Scan for the cell matching the given text and deliver its [x, y] coordinate at center. 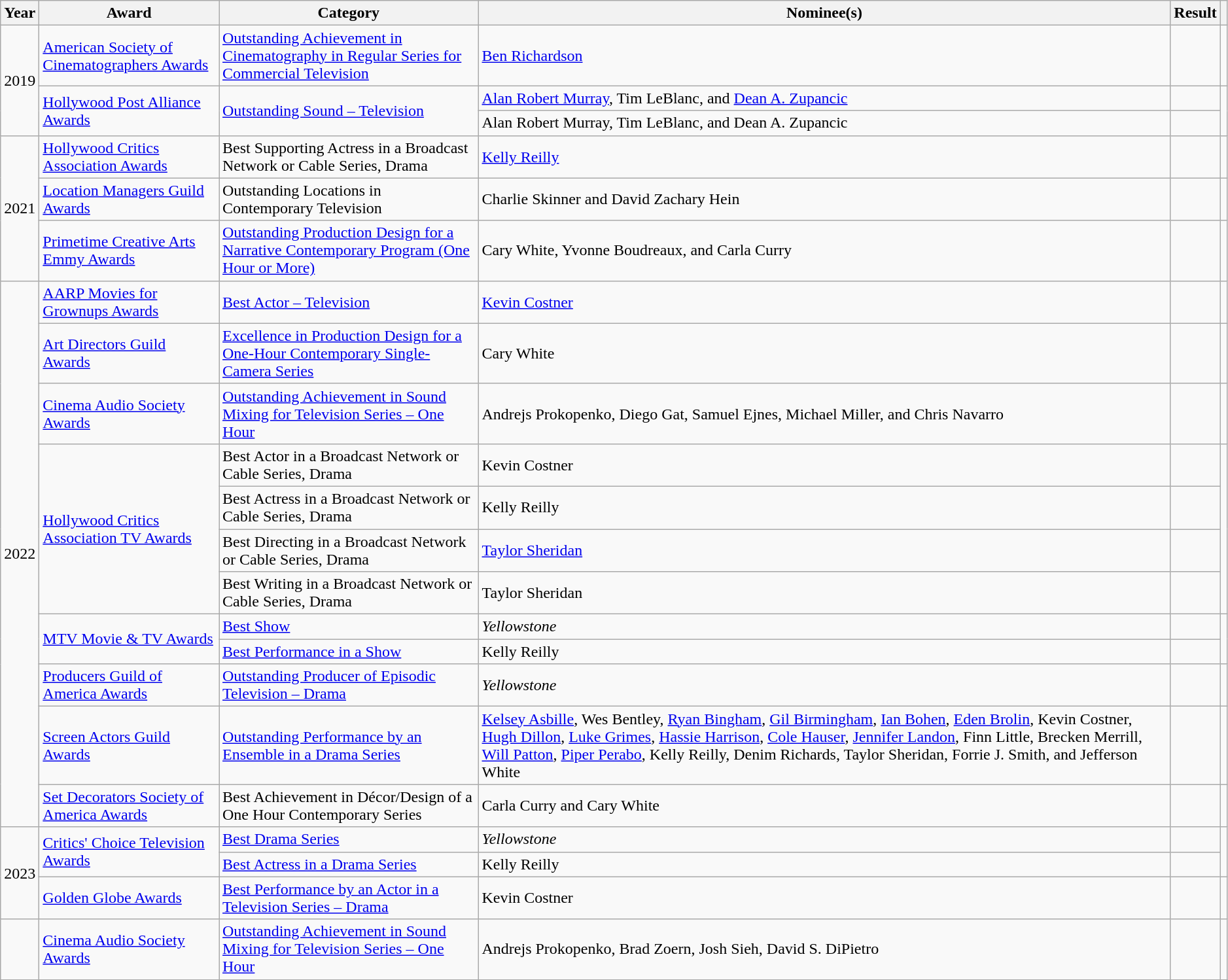
Nominee(s) [824, 13]
Best Actor in a Broadcast Network or Cable Series, Drama [348, 464]
Charlie Skinner and David Zachary Hein [824, 199]
Ben Richardson [824, 56]
Best Writing in a Broadcast Network or Cable Series, Drama [348, 593]
Cary White, Yvonne Boudreaux, and Carla Curry [824, 251]
Best Supporting Actress in a Broadcast Network or Cable Series, Drama [348, 157]
Best Actress in a Broadcast Network or Cable Series, Drama [348, 508]
Outstanding Producer of Episodic Television – Drama [348, 686]
Producers Guild of America Awards [130, 686]
Hollywood Critics Association Awards [130, 157]
Carla Curry and Cary White [824, 806]
Best Drama Series [348, 839]
Cary White [824, 353]
Andrejs Prokopenko, Brad Zoern, Josh Sieh, David S. DiPietro [824, 949]
Best Performance by an Actor in a Television Series – Drama [348, 898]
2023 [20, 873]
2019 [20, 80]
Golden Globe Awards [130, 898]
Outstanding Production Design for a Narrative Contemporary Program (One Hour or More) [348, 251]
Location Managers Guild Awards [130, 199]
2021 [20, 208]
Critics' Choice Television Awards [130, 852]
AARP Movies for Grownups Awards [130, 302]
Set Decorators Society of America Awards [130, 806]
Art Directors Guild Awards [130, 353]
Best Actress in a Drama Series [348, 864]
Screen Actors Guild Awards [130, 746]
Best Show [348, 627]
Best Performance in a Show [348, 652]
Outstanding Locations in Contemporary Television [348, 199]
Best Achievement in Décor/Design of a One Hour Contemporary Series [348, 806]
Hollywood Post Alliance Awards [130, 111]
Year [20, 13]
Outstanding Performance by an Ensemble in a Drama Series [348, 746]
American Society of Cinematographers Awards [130, 56]
Andrejs Prokopenko, Diego Gat, Samuel Ejnes, Michael Miller, and Chris Navarro [824, 413]
2022 [20, 553]
Hollywood Critics Association TV Awards [130, 529]
Category [348, 13]
Outstanding Sound – Television [348, 111]
MTV Movie & TV Awards [130, 639]
Excellence in Production Design for a One-Hour Contemporary Single-Camera Series [348, 353]
Best Actor – Television [348, 302]
Primetime Creative Arts Emmy Awards [130, 251]
Award [130, 13]
Best Directing in a Broadcast Network or Cable Series, Drama [348, 550]
Result [1195, 13]
Outstanding Achievement in Cinematography in Regular Series for Commercial Television [348, 56]
